Extract the (X, Y) coordinate from the center of the cell holding the provided text.  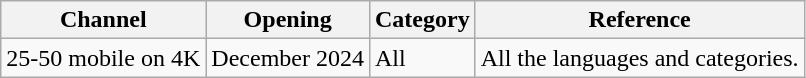
25-50 mobile on 4K (104, 58)
Category (422, 20)
December 2024 (288, 58)
Reference (640, 20)
All the languages and categories. (640, 58)
All (422, 58)
Opening (288, 20)
Channel (104, 20)
